Scan for the cell matching the given text and deliver its (X, Y) coordinate at center. 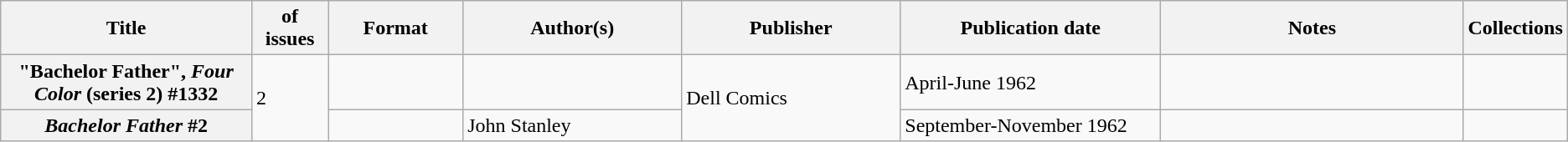
John Stanley (573, 125)
Publisher (791, 28)
Bachelor Father #2 (126, 125)
"Bachelor Father", Four Color (series 2) #1332 (126, 82)
Format (395, 28)
Dell Comics (791, 99)
Author(s) (573, 28)
of issues (290, 28)
April-June 1962 (1030, 82)
Publication date (1030, 28)
September-November 1962 (1030, 125)
2 (290, 99)
Notes (1312, 28)
Title (126, 28)
Collections (1515, 28)
